Extract the (x, y) coordinate from the center of the cell holding the provided text.  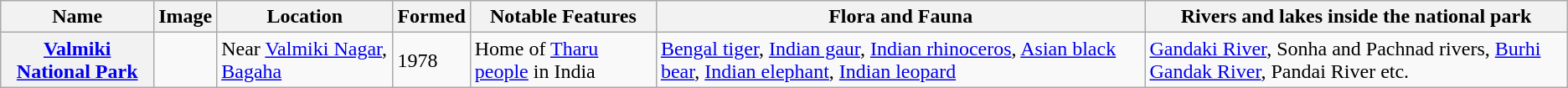
Formed (431, 17)
Flora and Fauna (900, 17)
Notable Features (563, 17)
Name (77, 17)
Rivers and lakes inside the national park (1356, 17)
Home of Tharu people in India (563, 60)
Bengal tiger, Indian gaur, Indian rhinoceros, Asian black bear, Indian elephant, Indian leopard (900, 60)
Image (186, 17)
Valmiki National Park (77, 60)
1978 (431, 60)
Near Valmiki Nagar, Bagaha (305, 60)
Location (305, 17)
Gandaki River, Sonha and Pachnad rivers, Burhi Gandak River, Pandai River etc. (1356, 60)
